Scan for the cell matching the given text and deliver its [x, y] coordinate at center. 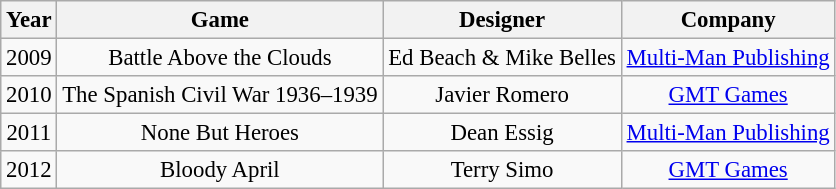
Ed Beach & Mike Belles [502, 58]
2010 [29, 95]
2009 [29, 58]
Terry Simo [502, 170]
The Spanish Civil War 1936–1939 [220, 95]
Designer [502, 20]
Dean Essig [502, 133]
Year [29, 20]
Game [220, 20]
Javier Romero [502, 95]
2012 [29, 170]
Company [728, 20]
Bloody April [220, 170]
None But Heroes [220, 133]
Battle Above the Clouds [220, 58]
2011 [29, 133]
